Pinpoint the cell where the given text exists, returning its [X, Y] midpoint coordinate. 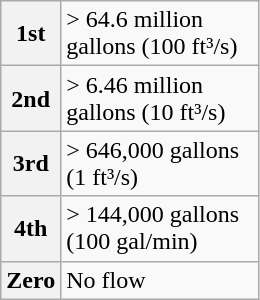
3rd [31, 164]
> 144,000 gallons (100 gal/min) [160, 228]
> 64.6 million gallons (100 ft³/s) [160, 34]
Zero [31, 280]
> 6.46 million gallons (10 ft³/s) [160, 98]
4th [31, 228]
> 646,000 gallons (1 ft³/s) [160, 164]
2nd [31, 98]
No flow [160, 280]
1st [31, 34]
